Determine the [x, y] coordinate at the center of the cell enclosing the given text.  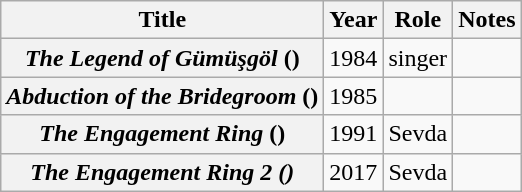
The Legend of Gümüşgöl () [162, 58]
1985 [354, 96]
1991 [354, 134]
The Engagement Ring 2 () [162, 172]
The Engagement Ring () [162, 134]
singer [418, 58]
Abduction of the Bridegroom () [162, 96]
Notes [487, 20]
Year [354, 20]
Title [162, 20]
2017 [354, 172]
1984 [354, 58]
Role [418, 20]
